Locate the cell with the specified text and output its (x, y) center coordinate. 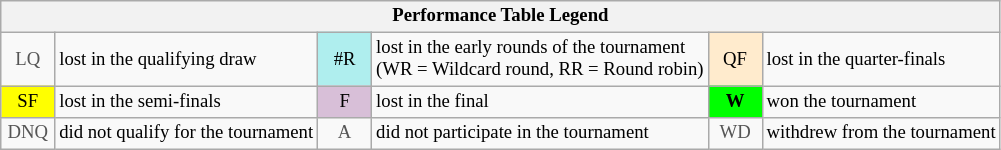
A (345, 134)
did not qualify for the tournament (186, 134)
won the tournament (881, 102)
did not participate in the tournament (540, 134)
QF (735, 60)
lost in the final (540, 102)
lost in the early rounds of the tournament(WR = Wildcard round, RR = Round robin) (540, 60)
lost in the qualifying draw (186, 60)
W (735, 102)
lost in the semi-finals (186, 102)
lost in the quarter-finals (881, 60)
#R (345, 60)
withdrew from the tournament (881, 134)
SF (28, 102)
DNQ (28, 134)
F (345, 102)
Performance Table Legend (500, 16)
WD (735, 134)
LQ (28, 60)
